Scan for the cell matching the given text and deliver its (X, Y) coordinate at center. 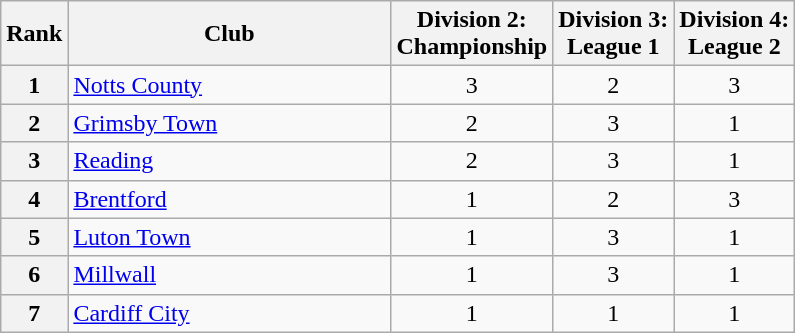
Reading (230, 161)
Rank (34, 34)
4 (34, 199)
Millwall (230, 275)
7 (34, 313)
Division 2:Championship (472, 34)
Division 4:League 2 (734, 34)
Cardiff City (230, 313)
Luton Town (230, 237)
6 (34, 275)
5 (34, 237)
Grimsby Town (230, 123)
Brentford (230, 199)
Notts County (230, 85)
Club (230, 34)
Division 3:League 1 (614, 34)
